Scan for the cell matching the given text and deliver its (X, Y) coordinate at center. 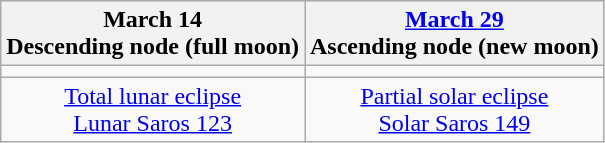
Partial solar eclipseSolar Saros 149 (454, 110)
March 29Ascending node (new moon) (454, 34)
Total lunar eclipseLunar Saros 123 (153, 110)
March 14Descending node (full moon) (153, 34)
